For the text-containing cell, return its midpoint in (x, y) coordinate format. 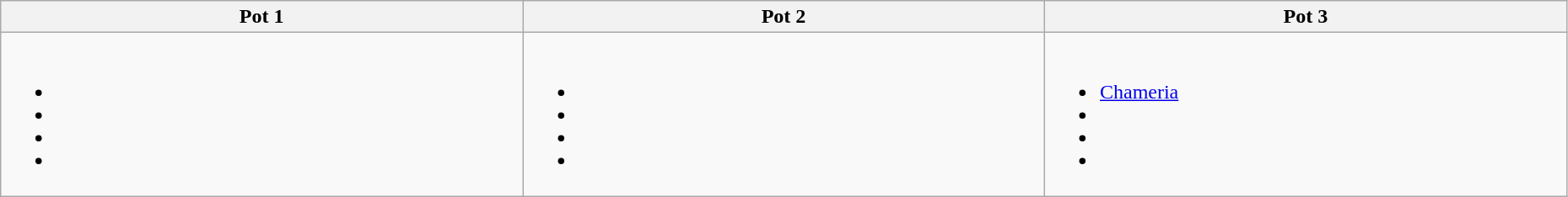
Pot 3 (1306, 17)
Pot 1 (261, 17)
Chameria (1306, 114)
Pot 2 (784, 17)
